Extract the (x, y) coordinate from the center of the cell holding the provided text.  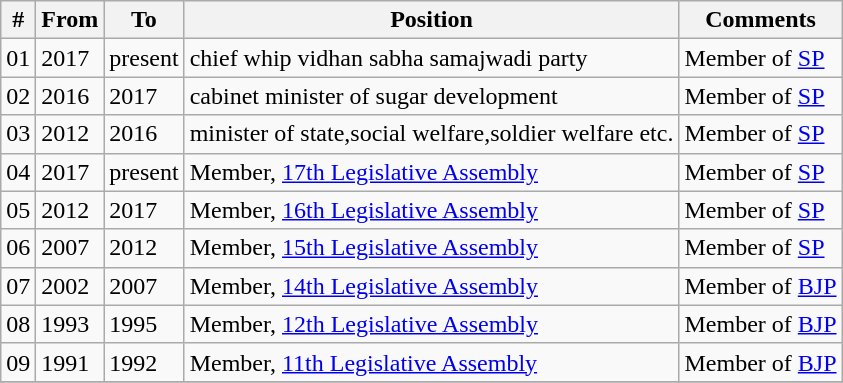
# (18, 20)
05 (18, 210)
Member, 14th Legislative Assembly (432, 286)
1991 (70, 362)
Member, 12th Legislative Assembly (432, 324)
01 (18, 58)
From (70, 20)
Member, 16th Legislative Assembly (432, 210)
2002 (70, 286)
Member, 15th Legislative Assembly (432, 248)
03 (18, 134)
To (144, 20)
1995 (144, 324)
08 (18, 324)
07 (18, 286)
chief whip vidhan sabha samajwadi party (432, 58)
02 (18, 96)
minister of state,social welfare,soldier welfare etc. (432, 134)
Position (432, 20)
Member, 11th Legislative Assembly (432, 362)
1992 (144, 362)
09 (18, 362)
Comments (760, 20)
cabinet minister of sugar development (432, 96)
1993 (70, 324)
04 (18, 172)
Member, 17th Legislative Assembly (432, 172)
06 (18, 248)
